From the cell containing the given text, extract its center point as [x, y] coordinate. 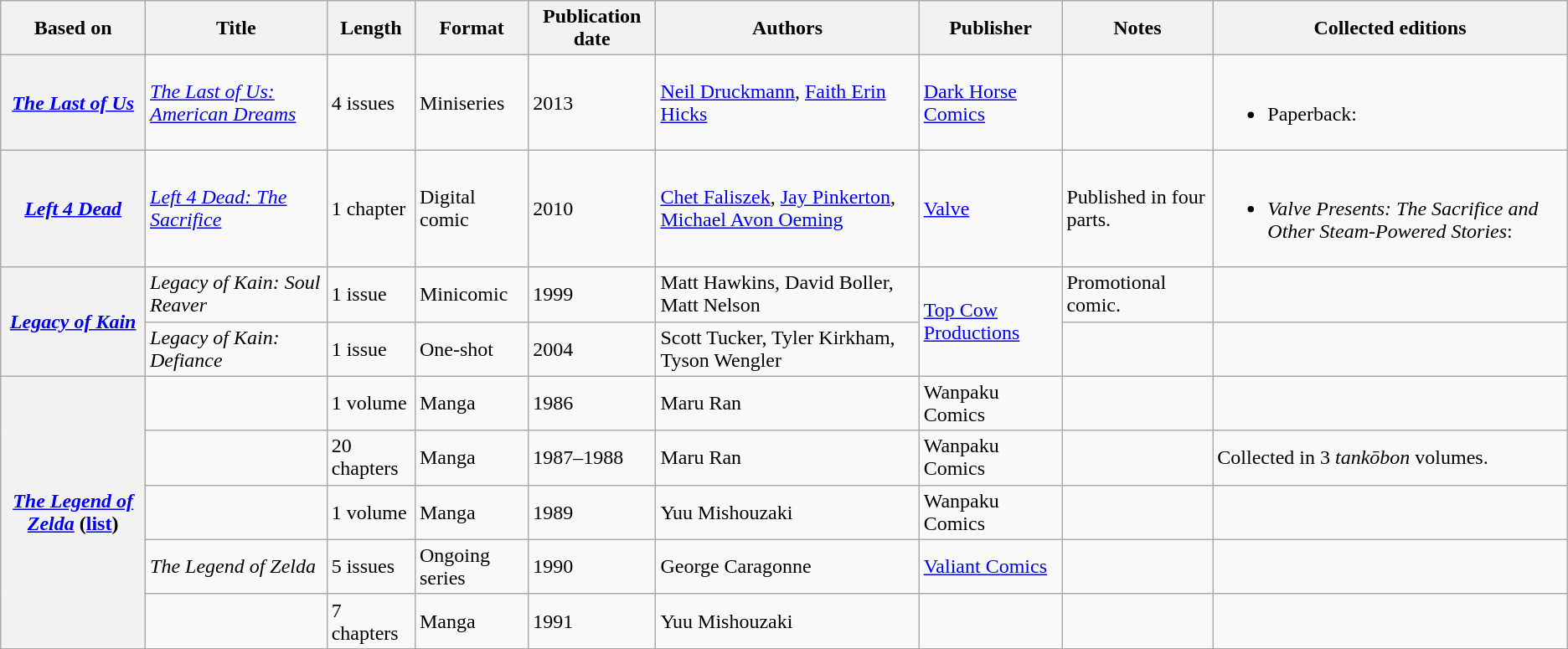
1990 [592, 566]
Chet Faliszek, Jay Pinkerton, Michael Avon Oeming [787, 209]
One-shot [471, 348]
1 chapter [370, 209]
Length [370, 28]
Authors [787, 28]
Left 4 Dead: The Sacrifice [236, 209]
Legacy of Kain [74, 322]
The Legend of Zelda (list) [74, 513]
1986 [592, 404]
Format [471, 28]
The Legend of Zelda [236, 566]
1991 [592, 621]
2004 [592, 348]
Published in four parts. [1137, 209]
Notes [1137, 28]
Dark Horse Comics [990, 102]
The Last of Us [74, 102]
Digital comic [471, 209]
Matt Hawkins, David Boller, Matt Nelson [787, 295]
Miniseries [471, 102]
Collected in 3 tankōbon volumes. [1390, 457]
Based on [74, 28]
Minicomic [471, 295]
Valve Presents: The Sacrifice and Other Steam-Powered Stories: [1390, 209]
Neil Druckmann, Faith Erin Hicks [787, 102]
Collected editions [1390, 28]
2013 [592, 102]
4 issues [370, 102]
1989 [592, 513]
The Last of Us: American Dreams [236, 102]
Scott Tucker, Tyler Kirkham, Tyson Wengler [787, 348]
Publisher [990, 28]
Valiant Comics [990, 566]
Left 4 Dead [74, 209]
Top Cow Productions [990, 322]
20 chapters [370, 457]
Paperback: [1390, 102]
Valve [990, 209]
Legacy of Kain: Soul Reaver [236, 295]
Publication date [592, 28]
7 chapters [370, 621]
Ongoing series [471, 566]
Title [236, 28]
1999 [592, 295]
5 issues [370, 566]
Legacy of Kain: Defiance [236, 348]
2010 [592, 209]
Promotional comic. [1137, 295]
George Caragonne [787, 566]
1987–1988 [592, 457]
